Pinpoint the cell where the given text exists, returning its [X, Y] midpoint coordinate. 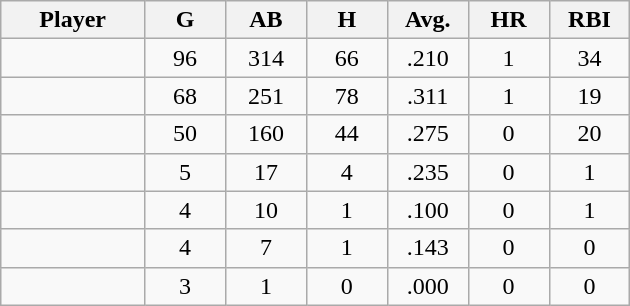
251 [266, 96]
.210 [428, 58]
66 [346, 58]
HR [508, 20]
3 [186, 286]
5 [186, 172]
Player [73, 20]
314 [266, 58]
Avg. [428, 20]
.311 [428, 96]
.275 [428, 134]
.143 [428, 248]
68 [186, 96]
.100 [428, 210]
7 [266, 248]
G [186, 20]
160 [266, 134]
17 [266, 172]
34 [590, 58]
RBI [590, 20]
AB [266, 20]
44 [346, 134]
50 [186, 134]
H [346, 20]
96 [186, 58]
.235 [428, 172]
20 [590, 134]
78 [346, 96]
19 [590, 96]
.000 [428, 286]
10 [266, 210]
